Provide the (x, y) coordinate of the cell's center where the given text is located.  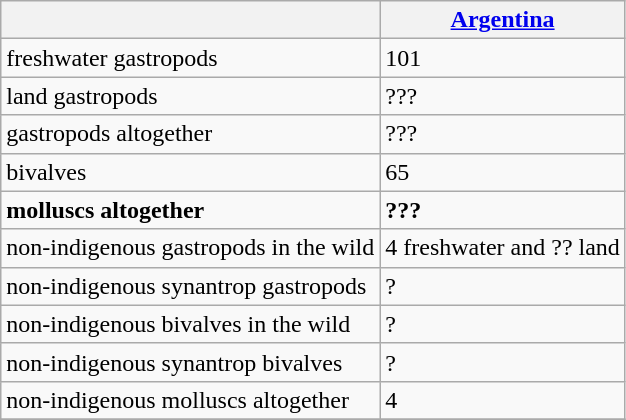
Argentina (503, 20)
non-indigenous bivalves in the wild (190, 324)
65 (503, 172)
land gastropods (190, 96)
bivalves (190, 172)
non-indigenous molluscs altogether (190, 400)
freshwater gastropods (190, 58)
101 (503, 58)
4 freshwater and ?? land (503, 248)
4 (503, 400)
molluscs altogether (190, 210)
non-indigenous gastropods in the wild (190, 248)
non-indigenous synantrop bivalves (190, 362)
non-indigenous synantrop gastropods (190, 286)
gastropods altogether (190, 134)
